Extract the (x, y) coordinate from the center of the cell holding the provided text.  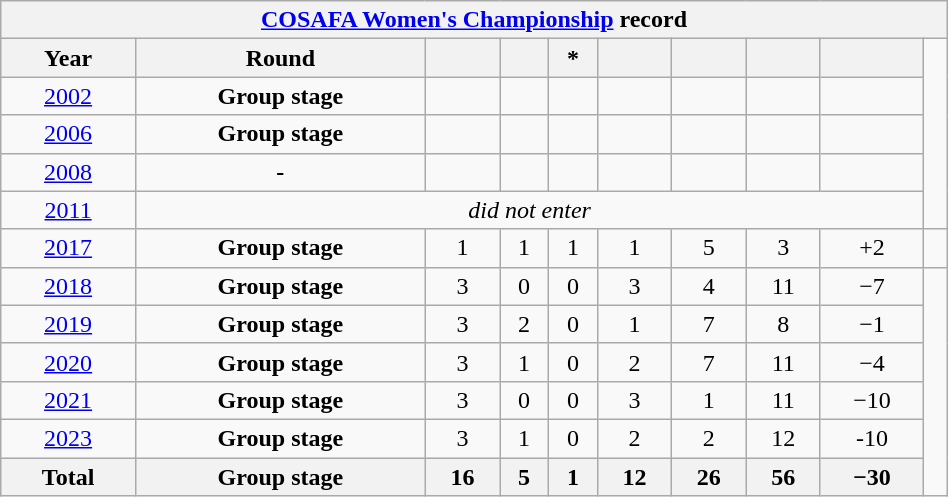
2011 (68, 210)
16 (462, 477)
* (572, 58)
2021 (68, 400)
2023 (68, 438)
4 (709, 286)
26 (709, 477)
2006 (68, 134)
−1 (872, 324)
+2 (872, 248)
2019 (68, 324)
56 (783, 477)
Total (68, 477)
2017 (68, 248)
−7 (872, 286)
did not enter (529, 210)
-10 (872, 438)
−10 (872, 400)
−4 (872, 362)
−30 (872, 477)
2008 (68, 172)
8 (783, 324)
Year (68, 58)
- (280, 172)
2018 (68, 286)
Round (280, 58)
COSAFA Women's Championship record (474, 20)
2002 (68, 96)
2020 (68, 362)
